Scan for the cell matching the given text and deliver its (X, Y) coordinate at center. 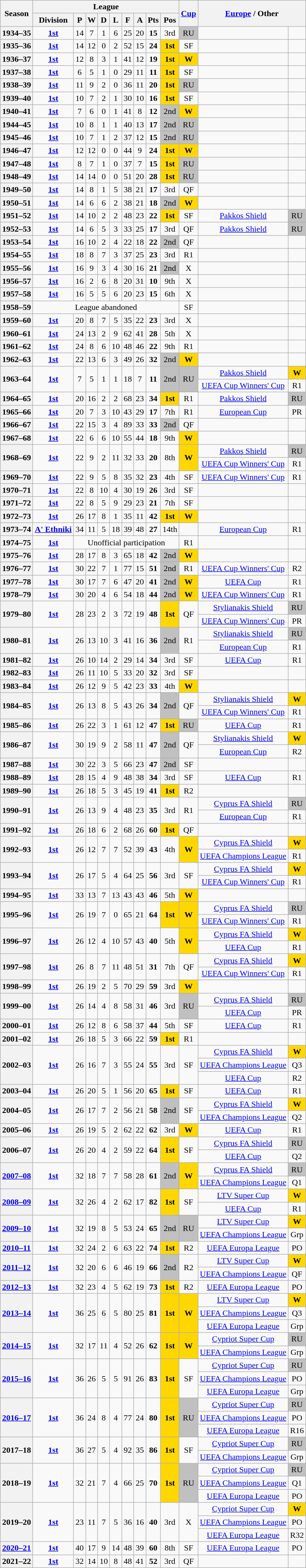
1974–75 (16, 542)
L (115, 20)
1950–51 (16, 203)
2015–16 (16, 1378)
2019–20 (16, 1522)
D (104, 20)
1962–63 (16, 359)
1959–60 (16, 320)
Pos (170, 20)
91 (128, 1378)
1977–78 (16, 582)
1999–00 (16, 1006)
2010–11 (16, 1248)
2000–01 (16, 1026)
1972–73 (16, 516)
57 (128, 941)
1981–82 (16, 660)
2016–17 (16, 1417)
2004–05 (16, 1111)
League abandoned (106, 307)
2012–13 (16, 1287)
2001–02 (16, 1039)
49 (128, 359)
1940–41 (16, 111)
14th (170, 529)
1951–52 (16, 216)
1948–49 (16, 177)
72 (128, 614)
1980–81 (16, 640)
2008–09 (16, 1202)
1954–55 (16, 255)
83 (153, 1378)
2013–14 (16, 1313)
1985–86 (16, 725)
1955–56 (16, 268)
2011–12 (16, 1267)
Cup (188, 13)
1966–67 (16, 425)
89 (128, 425)
1971–72 (16, 503)
1970–71 (16, 490)
2007–08 (16, 1176)
1937–38 (16, 72)
1968–69 (16, 457)
1976–77 (16, 568)
R16 (297, 1431)
2017–18 (16, 1450)
2021–22 (16, 1561)
45 (128, 790)
1987–88 (16, 764)
1963–64 (16, 379)
1936–37 (16, 59)
1978–79 (16, 595)
1949–50 (16, 190)
1957–58 (16, 294)
81 (153, 1313)
1984–85 (16, 706)
1996–97 (16, 941)
2009–10 (16, 1228)
1953–54 (16, 242)
6th (170, 294)
Unofficial participation (126, 542)
2018–19 (16, 1483)
1986–87 (16, 745)
Europe / Other (252, 13)
1995–96 (16, 915)
73 (153, 1287)
63 (128, 1248)
54 (128, 595)
Pts (153, 20)
1991–92 (16, 830)
2006–07 (16, 1150)
1969–70 (16, 477)
2014–15 (16, 1346)
1988–89 (16, 777)
1960–61 (16, 333)
1965–66 (16, 412)
2003–04 (16, 1091)
1994–95 (16, 895)
1973–74 (16, 529)
Season (16, 13)
1938–39 (16, 85)
1998–99 (16, 986)
1939–40 (16, 98)
92 (128, 1450)
1944–45 (16, 124)
1982–83 (16, 673)
Division (53, 20)
1952–53 (16, 229)
1989–90 (16, 790)
1946–47 (16, 150)
A' Ethniki (53, 529)
1967–68 (16, 438)
A (140, 20)
P (80, 20)
1947–48 (16, 164)
74 (153, 1248)
1979–80 (16, 614)
1983–84 (16, 686)
1934–35 (16, 33)
1990–91 (16, 810)
F (128, 20)
2002–03 (16, 1065)
2020–21 (16, 1548)
R32 (297, 1535)
1993–94 (16, 875)
1992–93 (16, 849)
1956–57 (16, 281)
1958–59 (16, 307)
53 (128, 1228)
1945–46 (16, 137)
1975–76 (16, 555)
1935–36 (16, 46)
1997–98 (16, 967)
1961–62 (16, 346)
2005–06 (16, 1130)
1964–65 (16, 399)
League (106, 7)
82 (153, 1202)
86 (153, 1450)
